Detect which cell encompasses the target text, then output its (x, y) center coordinate. 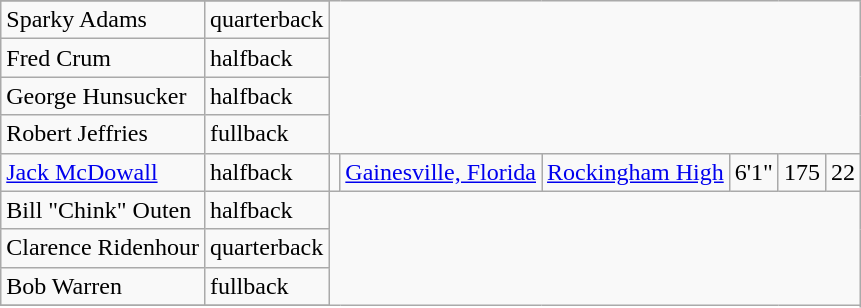
22 (842, 172)
6'1" (754, 172)
Gainesville, Florida (441, 172)
Bill "Chink" Outen (103, 210)
Clarence Ridenhour (103, 248)
George Hunsucker (103, 96)
Bob Warren (103, 286)
175 (802, 172)
Robert Jeffries (103, 134)
Jack McDowall (103, 172)
Sparky Adams (103, 20)
Fred Crum (103, 58)
Rockingham High (636, 172)
